Extract the (x, y) coordinate from the center of the cell holding the provided text.  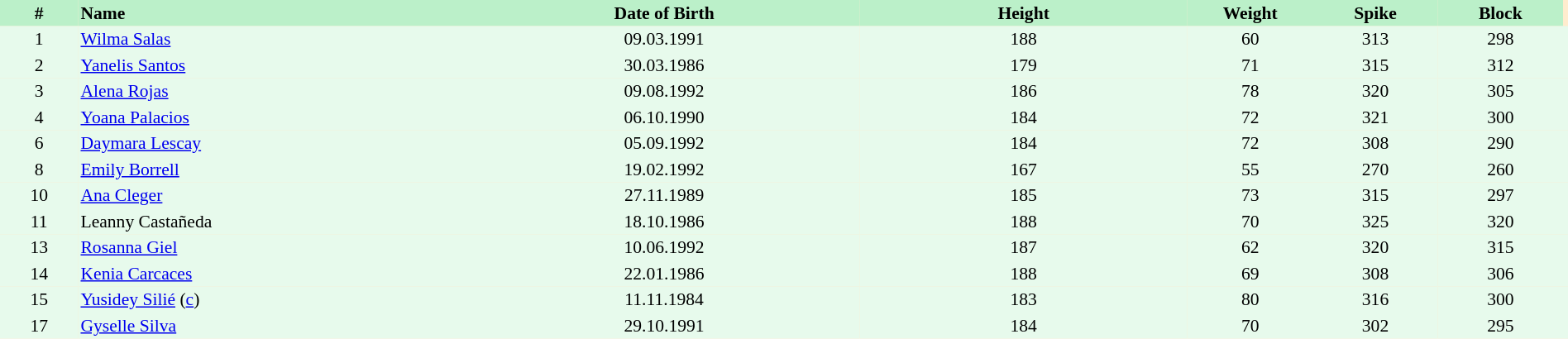
179 (1024, 65)
78 (1250, 91)
Date of Birth (664, 13)
Name (273, 13)
09.08.1992 (664, 91)
Kenia Carcaces (273, 274)
22.01.1986 (664, 274)
Emily Borrell (273, 169)
55 (1250, 169)
Ana Cleger (273, 195)
Gyselle Silva (273, 326)
2 (39, 65)
60 (1250, 40)
11.11.1984 (664, 299)
Yoana Palacios (273, 117)
09.03.1991 (664, 40)
1 (39, 40)
29.10.1991 (664, 326)
185 (1024, 195)
3 (39, 91)
69 (1250, 274)
183 (1024, 299)
187 (1024, 248)
05.09.1992 (664, 144)
Height (1024, 13)
11 (39, 222)
15 (39, 299)
Wilma Salas (273, 40)
306 (1500, 274)
10.06.1992 (664, 248)
Yanelis Santos (273, 65)
73 (1250, 195)
321 (1374, 117)
305 (1500, 91)
298 (1500, 40)
14 (39, 274)
27.11.1989 (664, 195)
18.10.1986 (664, 222)
Spike (1374, 13)
186 (1024, 91)
302 (1374, 326)
Alena Rojas (273, 91)
# (39, 13)
290 (1500, 144)
Rosanna Giel (273, 248)
325 (1374, 222)
80 (1250, 299)
19.02.1992 (664, 169)
06.10.1990 (664, 117)
8 (39, 169)
295 (1500, 326)
Leanny Castañeda (273, 222)
17 (39, 326)
316 (1374, 299)
10 (39, 195)
4 (39, 117)
312 (1500, 65)
297 (1500, 195)
167 (1024, 169)
30.03.1986 (664, 65)
62 (1250, 248)
Daymara Lescay (273, 144)
270 (1374, 169)
Weight (1250, 13)
13 (39, 248)
6 (39, 144)
313 (1374, 40)
71 (1250, 65)
Block (1500, 13)
260 (1500, 169)
Yusidey Silié (c) (273, 299)
